Return (X, Y) of the center of cell containing provided text 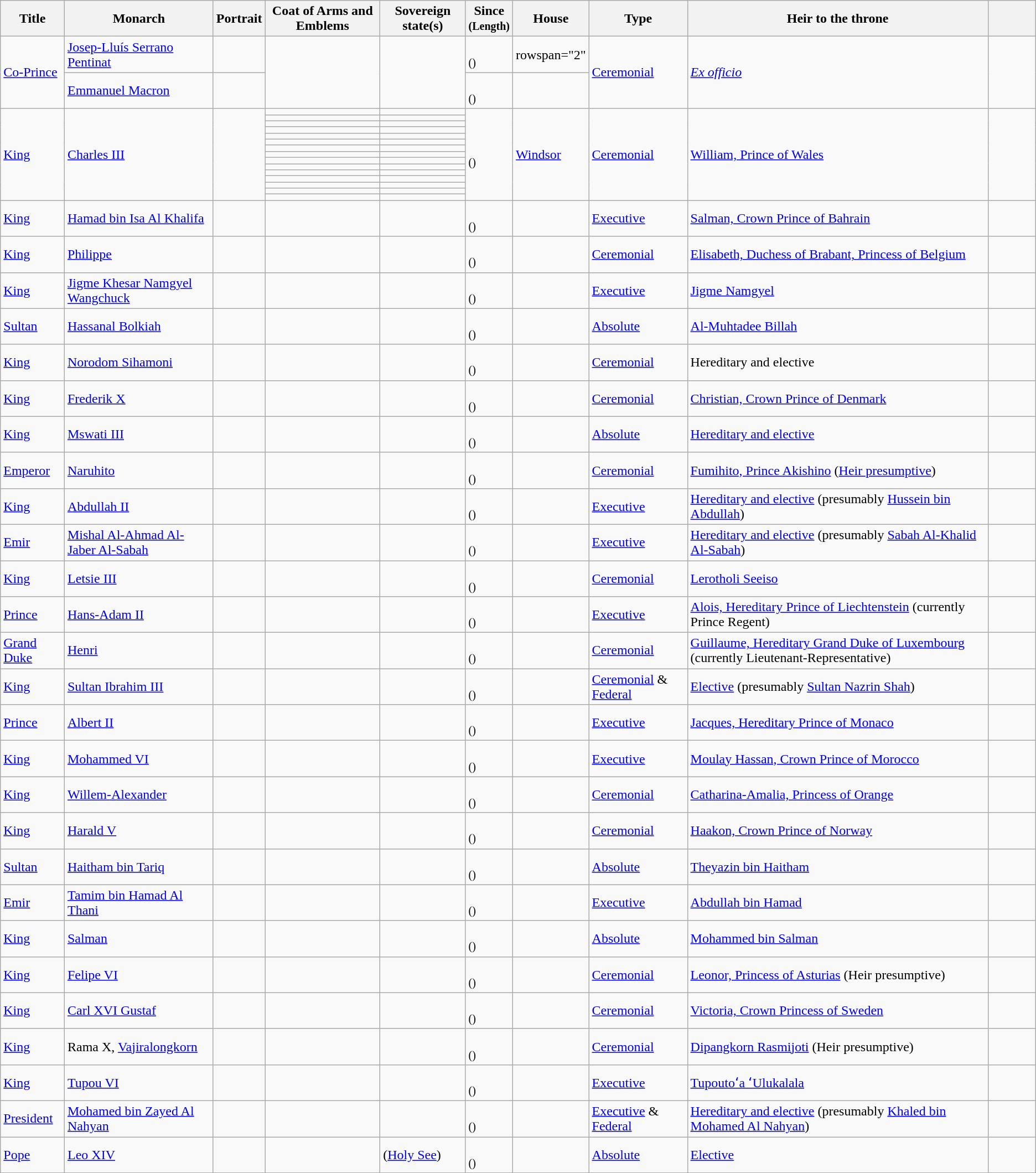
Grand Duke (33, 651)
Elective (838, 1155)
Felipe VI (138, 974)
Hereditary and elective (presumably Khaled bin Mohamed Al Nahyan) (838, 1118)
Ex officio (838, 73)
Jigme Khesar Namgyel Wangchuck (138, 290)
Naruhito (138, 471)
Catharina-Amalia, Princess of Orange (838, 795)
Abdullah II (138, 506)
Hereditary and elective (presumably Hussein bin Abdullah) (838, 506)
Salman, Crown Prince of Bahrain (838, 218)
Jacques, Hereditary Prince of Monaco (838, 723)
Ceremonial & Federal (638, 686)
Tamim bin Hamad Al Thani (138, 902)
Mishal Al-Ahmad Al-Jaber Al-Sabah (138, 542)
Al-Muhtadee Billah (838, 327)
Emmanuel Macron (138, 91)
Philippe (138, 255)
Dipangkorn Rasmijoti (Heir presumptive) (838, 1046)
Hereditary and elective (presumably Sabah Al-Khalid Al-Sabah) (838, 542)
Sultan Ibrahim III (138, 686)
William, Prince of Wales (838, 154)
Heir to the throne (838, 19)
Sovereign state(s) (423, 19)
Christian, Crown Prince of Denmark (838, 399)
Mohammed VI (138, 758)
Pope (33, 1155)
Tupoutoʻa ʻUlukalala (838, 1083)
Monarch (138, 19)
Windsor (551, 154)
Mohamed bin Zayed Al Nahyan (138, 1118)
Mswati III (138, 434)
Alois, Hereditary Prince of Liechtenstein (currently Prince Regent) (838, 614)
Harald V (138, 830)
Rama X, Vajiralongkorn (138, 1046)
President (33, 1118)
Guillaume, Hereditary Grand Duke of Luxembourg (currently Lieutenant-Representative) (838, 651)
Lerotholi Seeiso (838, 578)
Mohammed bin Salman (838, 939)
Frederik X (138, 399)
Title (33, 19)
Portrait (239, 19)
Co-Prince (33, 73)
Albert II (138, 723)
Letsie III (138, 578)
Hamad bin Isa Al Khalifa (138, 218)
Victoria, Crown Princess of Sweden (838, 1011)
Theyazin bin Haitham (838, 867)
(Holy See) (423, 1155)
Hans-Adam II (138, 614)
Type (638, 19)
Josep-Lluís Serrano Pentinat (138, 54)
Tupou VI (138, 1083)
Willem-Alexander (138, 795)
Carl XVI Gustaf (138, 1011)
Salman (138, 939)
Since(Length) (489, 19)
Haakon, Crown Prince of Norway (838, 830)
Executive & Federal (638, 1118)
Leo XIV (138, 1155)
Henri (138, 651)
Jigme Namgyel (838, 290)
Charles III (138, 154)
Elisabeth, Duchess of Brabant, Princess of Belgium (838, 255)
Elective (presumably Sultan Nazrin Shah) (838, 686)
Abdullah bin Hamad (838, 902)
Hassanal Bolkiah (138, 327)
Norodom Sihamoni (138, 362)
Fumihito, Prince Akishino (Heir presumptive) (838, 471)
House (551, 19)
rowspan="2" (551, 54)
Moulay Hassan, Crown Prince of Morocco (838, 758)
Leonor, Princess of Asturias (Heir presumptive) (838, 974)
Haitham bin Tariq (138, 867)
Coat of Arms and Emblems (323, 19)
Emperor (33, 471)
